Return the [x, y] coordinate for the center point of the cell that contains the specified text.  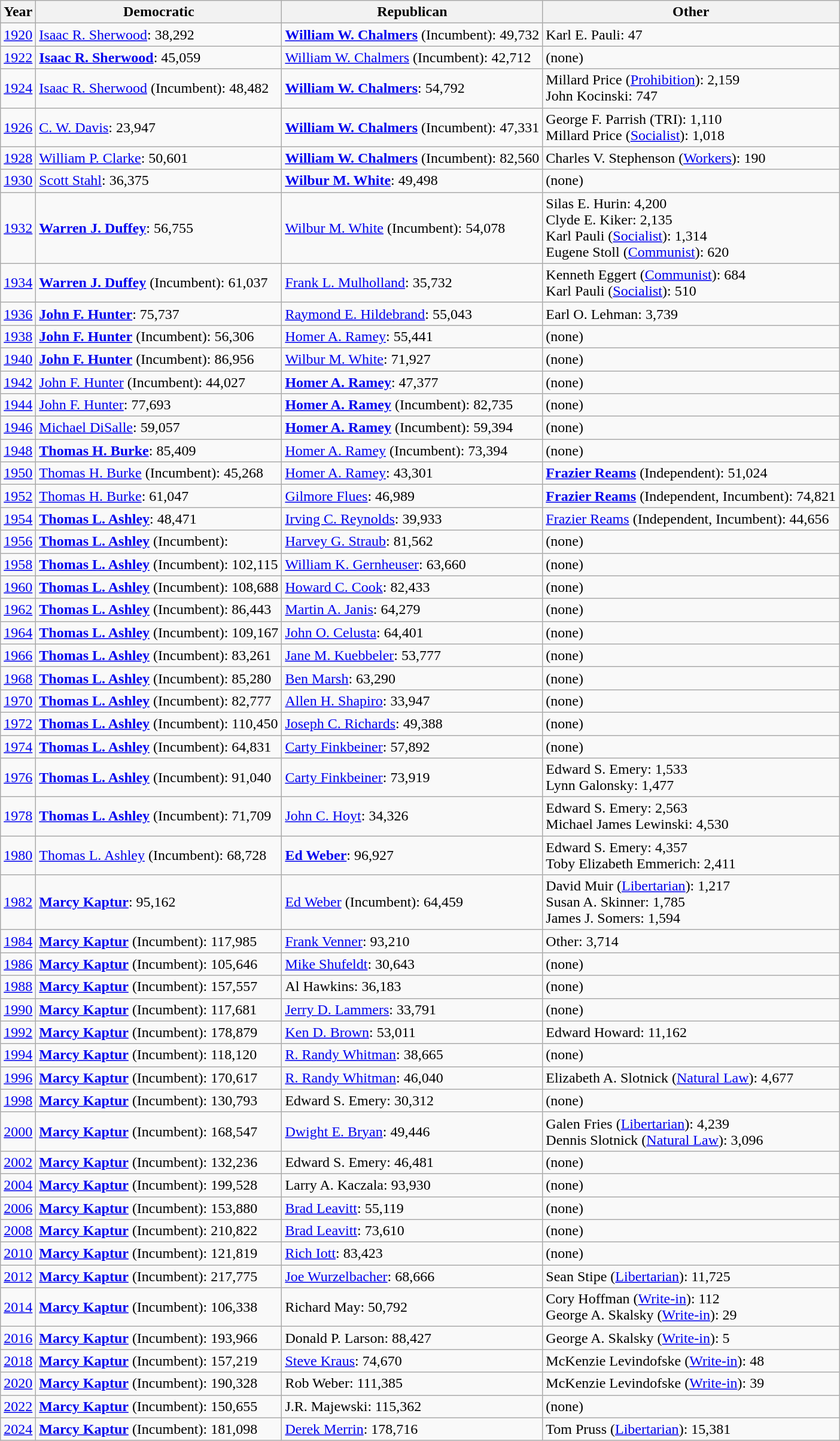
Marcy Kaptur (Incumbent): 157,219 [159, 1361]
Marcy Kaptur (Incumbent): 210,822 [159, 1231]
McKenzie Levindofske (Write-in): 48 [691, 1361]
1936 [18, 314]
1962 [18, 610]
Warren J. Duffey (Incumbent): 61,037 [159, 282]
Charles V. Stephenson (Workers): 190 [691, 158]
Marcy Kaptur (Incumbent): 130,793 [159, 1100]
Edward Howard: 11,162 [691, 1032]
1926 [18, 127]
Thomas L. Ashley (Incumbent): 86,443 [159, 610]
Marcy Kaptur (Incumbent): 153,880 [159, 1208]
Marcy Kaptur (Incumbent): 181,098 [159, 1429]
Marcy Kaptur (Incumbent): 199,528 [159, 1185]
Elizabeth A. Slotnick (Natural Law): 4,677 [691, 1078]
Frank L. Mulholland: 35,732 [412, 282]
Marcy Kaptur (Incumbent): 118,120 [159, 1055]
Rich Iott: 83,423 [412, 1254]
Thomas L. Ashley (Incumbent): 82,777 [159, 701]
Democratic [159, 12]
William P. Clarke: 50,601 [159, 158]
William W. Chalmers: 54,792 [412, 89]
2006 [18, 1208]
Thomas L. Ashley (Incumbent): 68,728 [159, 856]
Thomas L. Ashley (Incumbent): 110,450 [159, 723]
Warren J. Duffey: 56,755 [159, 227]
Thomas L. Ashley: 48,471 [159, 519]
2012 [18, 1276]
Cory Hoffman (Write-in): 112George A. Skalsky (Write-in): 29 [691, 1307]
Ken D. Brown: 53,011 [412, 1032]
Scott Stahl: 36,375 [159, 181]
Ben Marsh: 63,290 [412, 678]
Harvey G. Straub: 81,562 [412, 542]
1998 [18, 1100]
Thomas H. Burke: 85,409 [159, 451]
Ed Weber: 96,927 [412, 856]
1946 [18, 428]
J.R. Majewski: 115,362 [412, 1406]
Donald P. Larson: 88,427 [412, 1338]
George A. Skalsky (Write-in): 5 [691, 1338]
Homer A. Ramey: 47,377 [412, 382]
Republican [412, 12]
John F. Hunter (Incumbent): 86,956 [159, 359]
Howard C. Cook: 82,433 [412, 587]
Marcy Kaptur (Incumbent): 168,547 [159, 1131]
1922 [18, 57]
Kenneth Eggert (Communist): 684Karl Pauli (Socialist): 510 [691, 282]
Wilbur M. White: 71,927 [412, 359]
2016 [18, 1338]
Millard Price (Prohibition): 2,159John Kocinski: 747 [691, 89]
Dwight E. Bryan: 49,446 [412, 1131]
Galen Fries (Libertarian): 4,239Dennis Slotnick (Natural Law): 3,096 [691, 1131]
1940 [18, 359]
William W. Chalmers (Incumbent): 49,732 [412, 35]
1964 [18, 633]
1994 [18, 1055]
Marcy Kaptur (Incumbent): 105,646 [159, 964]
John O. Celusta: 64,401 [412, 633]
Marcy Kaptur (Incumbent): 117,681 [159, 1010]
McKenzie Levindofske (Write-in): 39 [691, 1384]
1984 [18, 941]
Marcy Kaptur (Incumbent): 178,879 [159, 1032]
Jerry D. Lammers: 33,791 [412, 1010]
Marcy Kaptur (Incumbent): 150,655 [159, 1406]
Joseph C. Richards: 49,388 [412, 723]
C. W. Davis: 23,947 [159, 127]
1972 [18, 723]
Edward S. Emery: 2,563Michael James Lewinski: 4,530 [691, 816]
Ed Weber (Incumbent): 64,459 [412, 902]
1974 [18, 746]
1954 [18, 519]
Karl E. Pauli: 47 [691, 35]
Brad Leavitt: 55,119 [412, 1208]
Mike Shufeldt: 30,643 [412, 964]
Thomas L. Ashley (Incumbent): 83,261 [159, 655]
Thomas L. Ashley (Incumbent): 64,831 [159, 746]
John F. Hunter (Incumbent): 56,306 [159, 336]
2010 [18, 1254]
Marcy Kaptur (Incumbent): 121,819 [159, 1254]
Thomas H. Burke (Incumbent): 45,268 [159, 473]
2000 [18, 1131]
1990 [18, 1010]
Thomas L. Ashley (Incumbent): 108,688 [159, 587]
Homer A. Ramey: 43,301 [412, 473]
Rob Weber: 111,385 [412, 1384]
Allen H. Shapiro: 33,947 [412, 701]
Carty Finkbeiner: 73,919 [412, 778]
Silas E. Hurin: 4,200Clyde E. Kiker: 2,135Karl Pauli (Socialist): 1,314Eugene Stoll (Communist): 620 [691, 227]
John F. Hunter: 77,693 [159, 405]
John C. Hoyt: 34,326 [412, 816]
Marcy Kaptur (Incumbent): 217,775 [159, 1276]
Thomas L. Ashley (Incumbent): 102,115 [159, 564]
Frank Venner: 93,210 [412, 941]
1982 [18, 902]
2018 [18, 1361]
R. Randy Whitman: 46,040 [412, 1078]
Frazier Reams (Independent, Incumbent): 74,821 [691, 496]
Other [691, 12]
1934 [18, 282]
1970 [18, 701]
2022 [18, 1406]
Marcy Kaptur (Incumbent): 132,236 [159, 1162]
2014 [18, 1307]
Edward S. Emery: 1,533Lynn Galonsky: 1,477 [691, 778]
1958 [18, 564]
Thomas L. Ashley (Incumbent): 85,280 [159, 678]
1930 [18, 181]
Frazier Reams (Independent, Incumbent): 44,656 [691, 519]
Larry A. Kaczala: 93,930 [412, 1185]
1978 [18, 816]
1986 [18, 964]
Homer A. Ramey: 55,441 [412, 336]
Carty Finkbeiner: 57,892 [412, 746]
Year [18, 12]
1988 [18, 987]
Other: 3,714 [691, 941]
Homer A. Ramey (Incumbent): 59,394 [412, 428]
Marcy Kaptur (Incumbent): 190,328 [159, 1384]
David Muir (Libertarian): 1,217Susan A. Skinner: 1,785James J. Somers: 1,594 [691, 902]
Richard May: 50,792 [412, 1307]
Edward S. Emery: 46,481 [412, 1162]
1996 [18, 1078]
Irving C. Reynolds: 39,933 [412, 519]
2024 [18, 1429]
Michael DiSalle: 59,057 [159, 428]
Brad Leavitt: 73,610 [412, 1231]
Derek Merrin: 178,716 [412, 1429]
Marcy Kaptur (Incumbent): 117,985 [159, 941]
1932 [18, 227]
1992 [18, 1032]
2004 [18, 1185]
Marcy Kaptur (Incumbent): 157,557 [159, 987]
John F. Hunter (Incumbent): 44,027 [159, 382]
1976 [18, 778]
1924 [18, 89]
Edward S. Emery: 4,357Toby Elizabeth Emmerich: 2,411 [691, 856]
1950 [18, 473]
William W. Chalmers (Incumbent): 82,560 [412, 158]
Marcy Kaptur: 95,162 [159, 902]
1938 [18, 336]
William W. Chalmers (Incumbent): 42,712 [412, 57]
Homer A. Ramey (Incumbent): 73,394 [412, 451]
Earl O. Lehman: 3,739 [691, 314]
1928 [18, 158]
Jane M. Kuebbeler: 53,777 [412, 655]
1956 [18, 542]
2020 [18, 1384]
Raymond E. Hildebrand: 55,043 [412, 314]
Edward S. Emery: 30,312 [412, 1100]
William W. Chalmers (Incumbent): 47,331 [412, 127]
Steve Kraus: 74,670 [412, 1361]
Frazier Reams (Independent): 51,024 [691, 473]
Joe Wurzelbacher: 68,666 [412, 1276]
1920 [18, 35]
Isaac R. Sherwood (Incumbent): 48,482 [159, 89]
Marcy Kaptur (Incumbent): 170,617 [159, 1078]
Marcy Kaptur (Incumbent): 106,338 [159, 1307]
Marcy Kaptur (Incumbent): 193,966 [159, 1338]
Gilmore Flues: 46,989 [412, 496]
Wilbur M. White: 49,498 [412, 181]
Thomas L. Ashley (Incumbent): 71,709 [159, 816]
1952 [18, 496]
Martin A. Janis: 64,279 [412, 610]
Thomas L. Ashley (Incumbent): [159, 542]
2008 [18, 1231]
R. Randy Whitman: 38,665 [412, 1055]
Homer A. Ramey (Incumbent): 82,735 [412, 405]
Sean Stipe (Libertarian): 11,725 [691, 1276]
William K. Gernheuser: 63,660 [412, 564]
2002 [18, 1162]
John F. Hunter: 75,737 [159, 314]
1968 [18, 678]
1942 [18, 382]
1960 [18, 587]
Isaac R. Sherwood: 38,292 [159, 35]
Isaac R. Sherwood: 45,059 [159, 57]
Thomas L. Ashley (Incumbent): 109,167 [159, 633]
1948 [18, 451]
Thomas L. Ashley (Incumbent): 91,040 [159, 778]
1944 [18, 405]
Wilbur M. White (Incumbent): 54,078 [412, 227]
Tom Pruss (Libertarian): 15,381 [691, 1429]
Al Hawkins: 36,183 [412, 987]
1980 [18, 856]
1966 [18, 655]
George F. Parrish (TRI): 1,110Millard Price (Socialist): 1,018 [691, 127]
Thomas H. Burke: 61,047 [159, 496]
